From the cell containing the given text, extract its center point as (X, Y) coordinate. 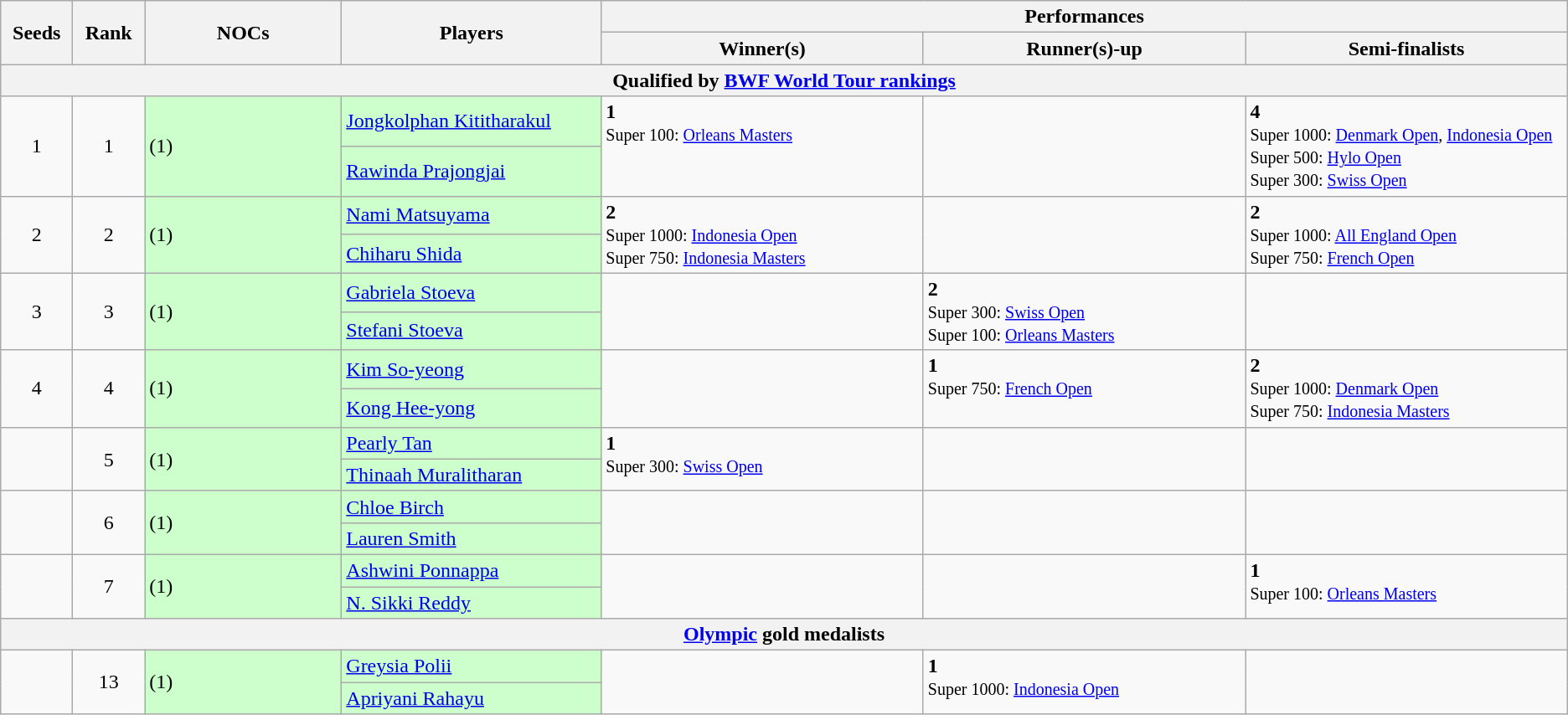
Winner(s) (762, 49)
Rawinda Prajongjai (472, 171)
2Super 1000: All England OpenSuper 750: French Open (1406, 234)
Kim So-yeong (472, 369)
N. Sikki Reddy (472, 602)
NOCs (243, 33)
5 (109, 459)
1Super 750: French Open (1084, 388)
1Super 300: Swiss Open (762, 459)
Olympic gold medalists (784, 635)
Lauren Smith (472, 538)
Pearly Tan (472, 443)
4Super 1000: Denmark Open, Indonesia OpenSuper 500: Hylo OpenSuper 300: Swiss Open (1406, 146)
7 (109, 586)
1Super 1000: Indonesia Open (1084, 682)
2Super 1000: Indonesia OpenSuper 750: Indonesia Masters (762, 234)
Ashwini Ponnappa (472, 570)
Greysia Polii (472, 666)
Runner(s)-up (1084, 49)
Rank (109, 33)
Chiharu Shida (472, 254)
Nami Matsuyama (472, 215)
Gabriela Stoeva (472, 292)
Stefani Stoeva (472, 331)
Players (472, 33)
13 (109, 682)
Chloe Birch (472, 507)
2Super 1000: Denmark OpenSuper 750: Indonesia Masters (1406, 388)
6 (109, 522)
2Super 300: Swiss OpenSuper 100: Orleans Masters (1084, 311)
Qualified by BWF World Tour rankings (784, 80)
Apriyani Rahayu (472, 698)
Seeds (37, 33)
Jongkolphan Kititharakul (472, 121)
Performances (1084, 17)
Thinaah Muralitharan (472, 475)
Kong Hee-yong (472, 408)
Semi-finalists (1406, 49)
